Pinpoint the cell where the given text exists, returning its [X, Y] midpoint coordinate. 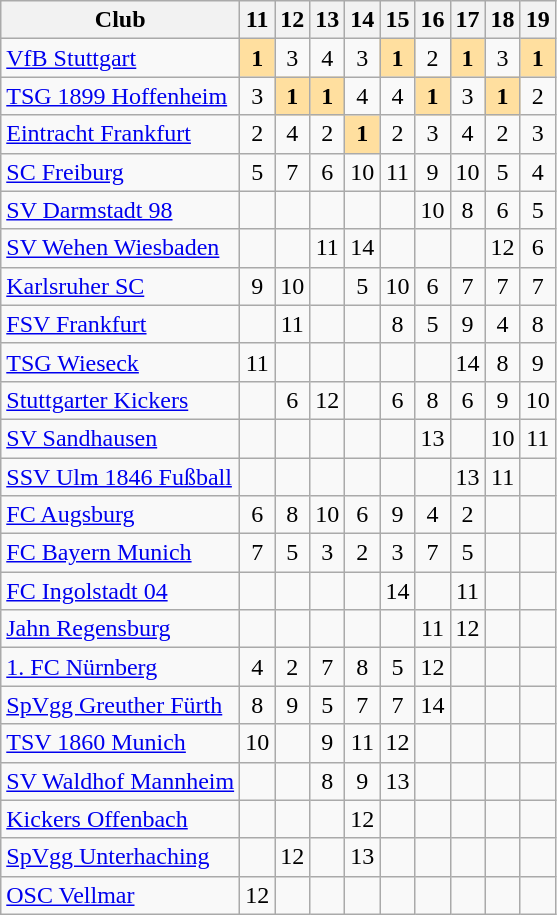
Kickers Offenbach [120, 819]
SV Wehen Wiesbaden [120, 248]
TSG 1899 Hoffenheim [120, 96]
FC Ingolstadt 04 [120, 591]
FC Augsburg [120, 515]
FSV Frankfurt [120, 324]
1. FC Nürnberg [120, 667]
Karlsruher SC [120, 286]
TSG Wieseck [120, 362]
15 [398, 20]
19 [538, 20]
OSC Vellmar [120, 895]
Stuttgarter Kickers [120, 400]
TSV 1860 Munich [120, 743]
Eintracht Frankfurt [120, 134]
SpVgg Unterhaching [120, 857]
FC Bayern Munich [120, 553]
SV Waldhof Mannheim [120, 781]
Club [120, 20]
SpVgg Greuther Fürth [120, 705]
SV Sandhausen [120, 438]
17 [468, 20]
16 [432, 20]
Jahn Regensburg [120, 629]
18 [502, 20]
SC Freiburg [120, 172]
SSV Ulm 1846 Fußball [120, 477]
SV Darmstadt 98 [120, 210]
VfB Stuttgart [120, 58]
